Identify which cell holds the provided text, then report its (X, Y) central coordinate. 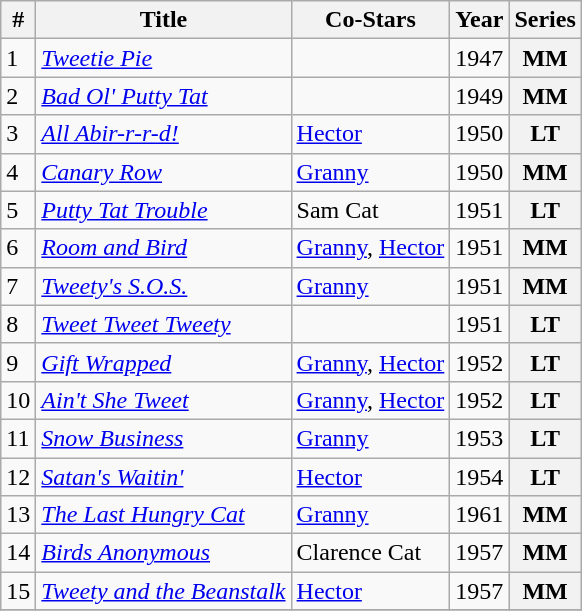
1949 (480, 96)
Year (480, 20)
14 (18, 553)
10 (18, 400)
1953 (480, 438)
8 (18, 324)
3 (18, 134)
The Last Hungry Cat (164, 515)
Satan's Waitin' (164, 477)
Title (164, 20)
4 (18, 172)
9 (18, 362)
11 (18, 438)
7 (18, 286)
Canary Row (164, 172)
Birds Anonymous (164, 553)
# (18, 20)
1 (18, 58)
Sam Cat (370, 210)
1947 (480, 58)
1954 (480, 477)
Series (545, 20)
Clarence Cat (370, 553)
All Abir-r-r-d! (164, 134)
Tweety's S.O.S. (164, 286)
15 (18, 591)
Tweety and the Beanstalk (164, 591)
1961 (480, 515)
Gift Wrapped (164, 362)
Tweet Tweet Tweety (164, 324)
6 (18, 248)
5 (18, 210)
Co-Stars (370, 20)
13 (18, 515)
Putty Tat Trouble (164, 210)
Room and Bird (164, 248)
Ain't She Tweet (164, 400)
2 (18, 96)
12 (18, 477)
Snow Business (164, 438)
Tweetie Pie (164, 58)
Bad Ol' Putty Tat (164, 96)
